Search for the cell housing the specified text and yield its (X, Y) center coordinate. 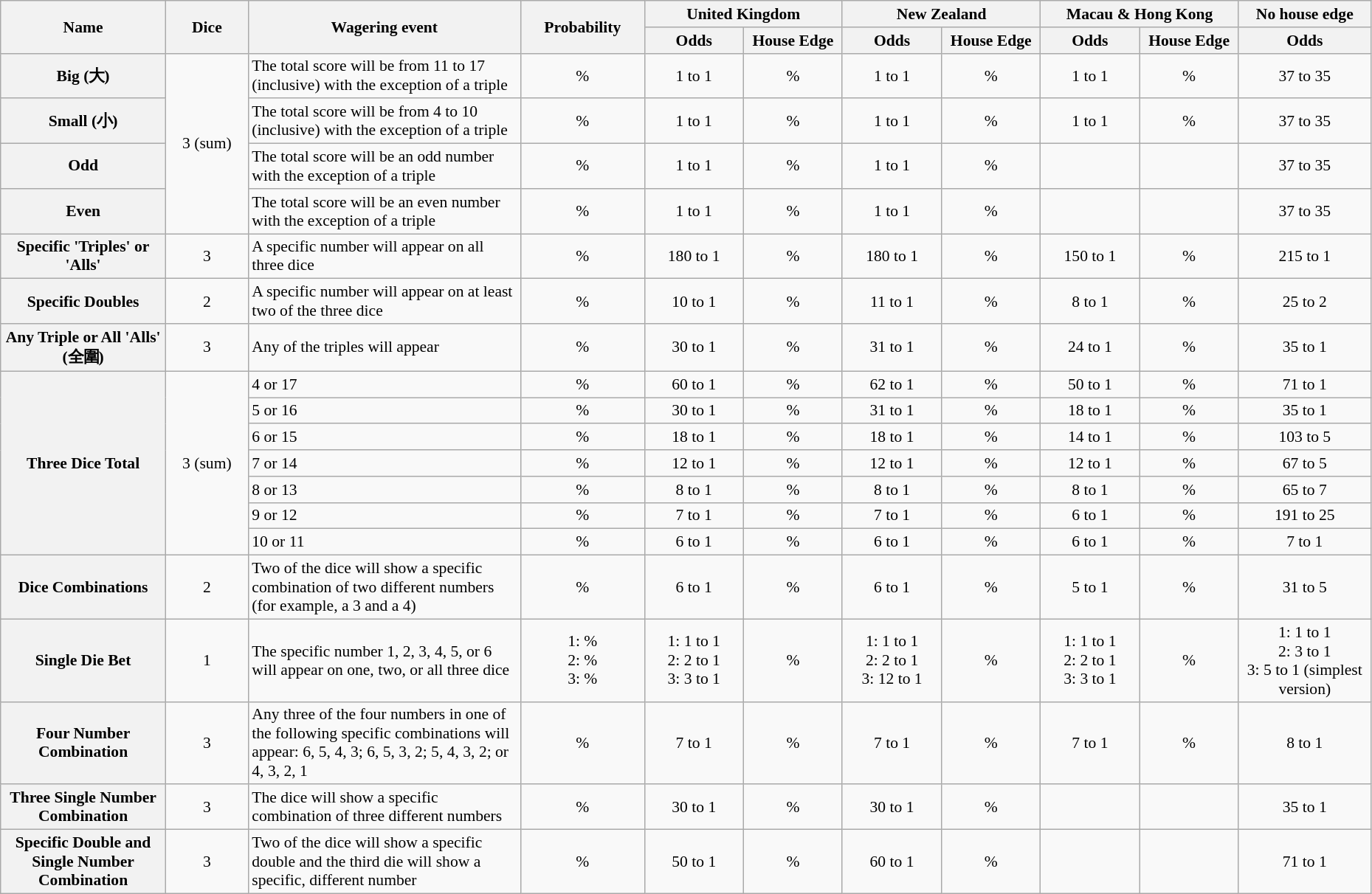
Macau & Hong Kong (1140, 14)
10 to 1 (694, 301)
Two of the dice will show a specific combination of two different numbers (for example, a 3 and a 4) (384, 587)
150 to 1 (1090, 257)
The specific number 1, 2, 3, 4, 5, or 6 will appear on one, two, or all three dice (384, 660)
New Zealand (941, 14)
The dice will show a specific combination of three different numbers (384, 807)
The total score will be from 11 to 17 (inclusive) with the exception of a triple (384, 75)
Specific 'Triples' or 'Alls' (83, 257)
31 to 5 (1305, 587)
Any Triple or All 'Alls' (全圍) (83, 347)
24 to 1 (1090, 347)
9 or 12 (384, 516)
5 or 16 (384, 411)
103 to 5 (1305, 437)
The total score will be an even number with the exception of a triple (384, 211)
1: 1 to 12: 2 to 13: 12 to 1 (892, 660)
Even (83, 211)
Odd (83, 167)
215 to 1 (1305, 257)
25 to 2 (1305, 301)
14 to 1 (1090, 437)
A specific number will appear on all three dice (384, 257)
62 to 1 (892, 384)
Name (83, 27)
191 to 25 (1305, 516)
10 or 11 (384, 542)
Big (大) (83, 75)
Any three of the four numbers in one of the following specific combinations will appear: 6, 5, 4, 3; 6, 5, 3, 2; 5, 4, 3, 2; or 4, 3, 2, 1 (384, 743)
A specific number will appear on at least two of the three dice (384, 301)
11 to 1 (892, 301)
Specific Doubles (83, 301)
Three Single Number Combination (83, 807)
The total score will be an odd number with the exception of a triple (384, 167)
The total score will be from 4 to 10 (inclusive) with the exception of a triple (384, 121)
6 or 15 (384, 437)
Four Number Combination (83, 743)
Any of the triples will appear (384, 347)
Three Dice Total (83, 463)
4 or 17 (384, 384)
Probability (582, 27)
5 to 1 (1090, 587)
Specific Double and Single Number Combination (83, 862)
1 (207, 660)
Small (小) (83, 121)
65 to 7 (1305, 490)
7 or 14 (384, 463)
Single Die Bet (83, 660)
67 to 5 (1305, 463)
1: 1 to 12: 3 to 13: 5 to 1 (simplest version) (1305, 660)
8 or 13 (384, 490)
United Kingdom (743, 14)
Dice (207, 27)
Wagering event (384, 27)
1: %2: %3: % (582, 660)
No house edge (1305, 14)
Dice Combinations (83, 587)
Two of the dice will show a specific double and the third die will show a specific, different number (384, 862)
